Pinpoint the cell where the given text exists, returning its [x, y] midpoint coordinate. 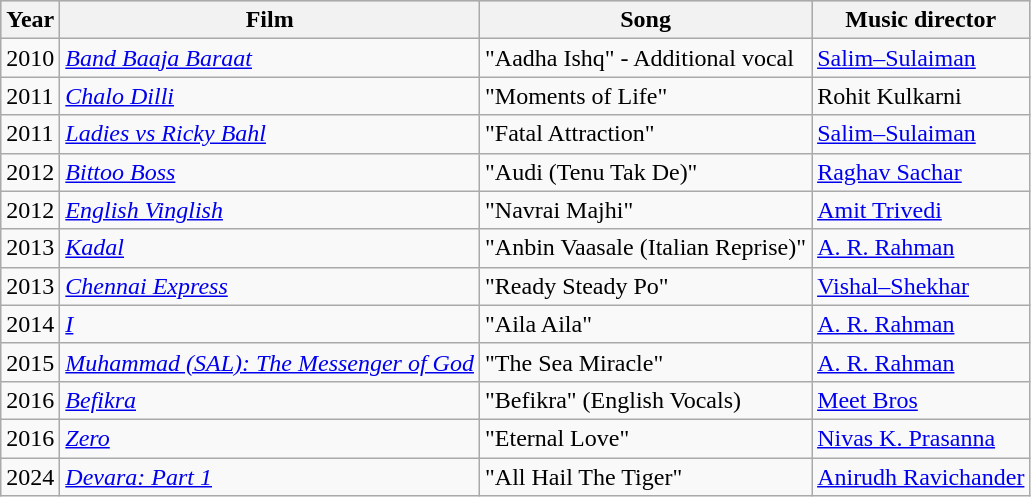
Year [30, 20]
Music director [921, 20]
Vishal–Shekhar [921, 286]
"The Sea Miracle" [645, 362]
Muhammad (SAL): The Messenger of God [270, 362]
"Fatal Attraction" [645, 134]
Meet Bros [921, 400]
Devara: Part 1 [270, 477]
2010 [30, 58]
Chalo Dilli [270, 96]
"Moments of Life" [645, 96]
Film [270, 20]
Ladies vs Ricky Bahl [270, 134]
Band Baaja Baraat [270, 58]
Kadal [270, 248]
English Vinglish [270, 210]
"Eternal Love" [645, 438]
Song [645, 20]
"Befikra" (English Vocals) [645, 400]
I [270, 324]
Bittoo Boss [270, 172]
Nivas K. Prasanna [921, 438]
Raghav Sachar [921, 172]
"Aila Aila" [645, 324]
2015 [30, 362]
"All Hail The Tiger" [645, 477]
Befikra [270, 400]
2024 [30, 477]
Amit Trivedi [921, 210]
2014 [30, 324]
"Navrai Majhi" [645, 210]
Rohit Kulkarni [921, 96]
Anirudh Ravichander [921, 477]
Zero [270, 438]
"Audi (Tenu Tak De)" [645, 172]
"Aadha Ishq" - Additional vocal [645, 58]
Chennai Express [270, 286]
"Ready Steady Po" [645, 286]
"Anbin Vaasale (Italian Reprise)" [645, 248]
